Locate the cell with the specified text and output its [X, Y] center coordinate. 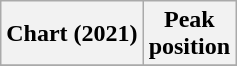
Peakposition [189, 34]
Chart (2021) [72, 34]
